Find where the given text appears and provide that cell's center as [x, y] coordinate. 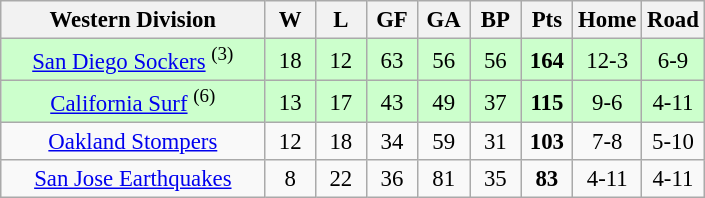
31 [496, 142]
Road [674, 20]
115 [547, 102]
59 [444, 142]
Western Division [133, 20]
San Diego Sockers (3) [133, 60]
49 [444, 102]
GA [444, 20]
W [290, 20]
13 [290, 102]
6-9 [674, 60]
California Surf (6) [133, 102]
Oakland Stompers [133, 142]
7-8 [608, 142]
22 [342, 179]
164 [547, 60]
81 [444, 179]
17 [342, 102]
GF [392, 20]
83 [547, 179]
5-10 [674, 142]
8 [290, 179]
Pts [547, 20]
34 [392, 142]
36 [392, 179]
103 [547, 142]
37 [496, 102]
9-6 [608, 102]
35 [496, 179]
San Jose Earthquakes [133, 179]
63 [392, 60]
43 [392, 102]
Home [608, 20]
L [342, 20]
BP [496, 20]
12-3 [608, 60]
